Provide the [x, y] coordinate of the cell's center where the given text is located.  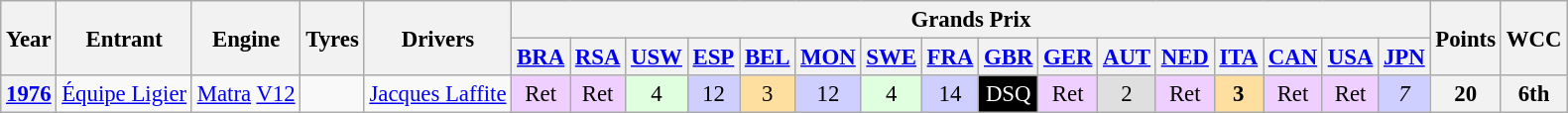
14 [950, 94]
NED [1184, 57]
6th [1533, 94]
CAN [1293, 57]
Tyres [332, 38]
RSA [598, 57]
Year [29, 38]
BRA [542, 57]
DSQ [1009, 94]
Engine [246, 38]
MON [828, 57]
20 [1466, 94]
Drivers [438, 38]
USA [1350, 57]
FRA [950, 57]
ITA [1238, 57]
WCC [1533, 38]
Matra V12 [246, 94]
USW [657, 57]
1976 [29, 94]
ESP [713, 57]
7 [1404, 94]
Points [1466, 38]
GER [1068, 57]
JPN [1404, 57]
BEL [768, 57]
Entrant [124, 38]
2 [1127, 94]
SWE [891, 57]
Grands Prix [971, 20]
AUT [1127, 57]
GBR [1009, 57]
Jacques Laffite [438, 94]
Équipe Ligier [124, 94]
